Return [x, y] of the center of cell containing provided text 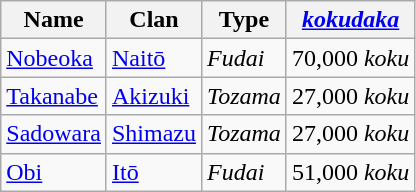
Itō [154, 172]
70,000 koku [350, 58]
kokudaka [350, 20]
Akizuki [154, 96]
Takanabe [54, 96]
Shimazu [154, 134]
Nobeoka [54, 58]
Type [244, 20]
Clan [154, 20]
Name [54, 20]
51,000 koku [350, 172]
Sadowara [54, 134]
Naitō [154, 58]
Obi [54, 172]
